For the text-containing cell, return its midpoint in [x, y] coordinate format. 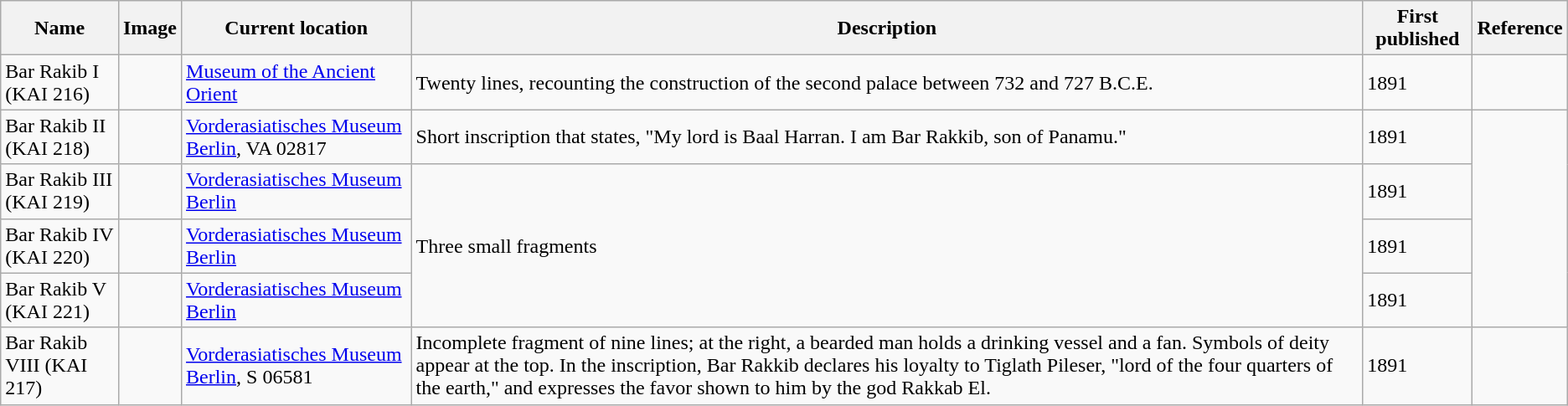
Bar Rakib VIII (KAI 217) [60, 366]
Bar Rakib II (KAI 218) [60, 137]
Three small fragments [887, 246]
Twenty lines, recounting the construction of the second palace between 732 and 727 B.C.E. [887, 82]
Bar Rakib V (KAI 221) [60, 300]
Bar Rakib IV (KAI 220) [60, 246]
Short inscription that states, "My lord is Baal Harran. I am Bar Rakkib, son of Panamu." [887, 137]
Name [60, 28]
Current location [297, 28]
Bar Rakib I (KAI 216) [60, 82]
Image [149, 28]
Vorderasiatisches Museum Berlin, VA 02817 [297, 137]
Museum of the Ancient Orient [297, 82]
Description [887, 28]
Bar Rakib III (KAI 219) [60, 191]
First published [1417, 28]
Reference [1519, 28]
Vorderasiatisches Museum Berlin, S 06581 [297, 366]
